Capture the cell that displays the provided text and extract its [X, Y] central coordinate. 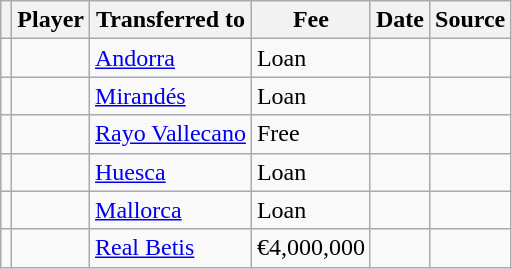
Mallorca [171, 210]
Real Betis [171, 248]
Player [51, 20]
€4,000,000 [310, 248]
Fee [310, 20]
Source [470, 20]
Huesca [171, 172]
Transferred to [171, 20]
Rayo Vallecano [171, 134]
Andorra [171, 58]
Date [400, 20]
Mirandés [171, 96]
Free [310, 134]
